Find where the given text appears and provide that cell's center as (x, y) coordinate. 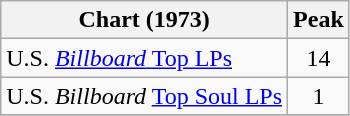
U.S. Billboard Top LPs (144, 58)
1 (319, 96)
Peak (319, 20)
Chart (1973) (144, 20)
U.S. Billboard Top Soul LPs (144, 96)
14 (319, 58)
